Find where the given text appears and provide that cell's center as [X, Y] coordinate. 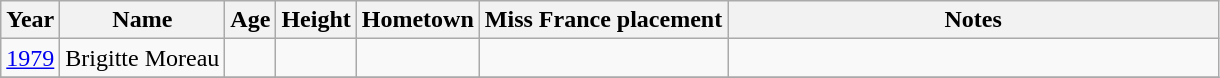
Notes [974, 20]
Brigitte Moreau [142, 58]
Age [250, 20]
Miss France placement [603, 20]
Height [316, 20]
Hometown [418, 20]
1979 [30, 58]
Name [142, 20]
Year [30, 20]
